Locate the cell with the specified text and output its [x, y] center coordinate. 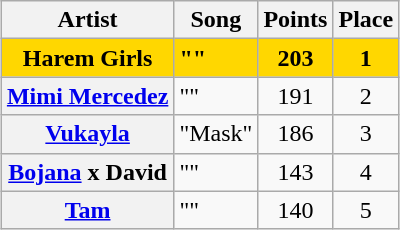
140 [296, 210]
Place [366, 20]
4 [366, 172]
Artist [88, 20]
"Mask" [216, 134]
Song [216, 20]
143 [296, 172]
Bojana x David [88, 172]
1 [366, 58]
Vukayla [88, 134]
5 [366, 210]
Harem Girls [88, 58]
186 [296, 134]
Tam [88, 210]
Points [296, 20]
2 [366, 96]
Mimi Mercedez [88, 96]
191 [296, 96]
3 [366, 134]
203 [296, 58]
